Scan for the cell matching the given text and deliver its (x, y) coordinate at center. 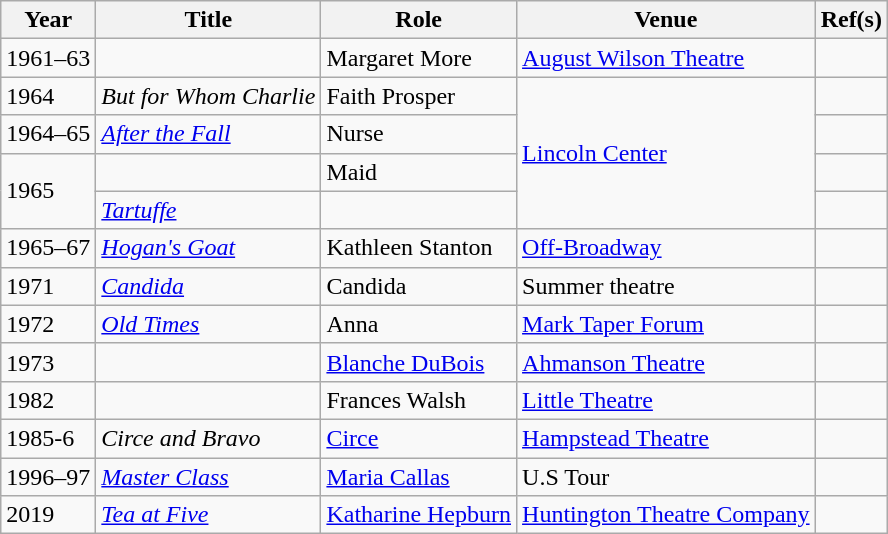
1964 (48, 96)
Anna (419, 324)
Year (48, 20)
1982 (48, 400)
Circe and Bravo (208, 438)
But for Whom Charlie (208, 96)
Old Times (208, 324)
Circe (419, 438)
1972 (48, 324)
1965–67 (48, 248)
Lincoln Center (666, 153)
1964–65 (48, 134)
Ref(s) (851, 20)
Huntington Theatre Company (666, 515)
Summer theatre (666, 286)
Katharine Hepburn (419, 515)
1996–97 (48, 477)
Master Class (208, 477)
Off-Broadway (666, 248)
Faith Prosper (419, 96)
Hampstead Theatre (666, 438)
1985-6 (48, 438)
Little Theatre (666, 400)
1961–63 (48, 58)
1971 (48, 286)
Kathleen Stanton (419, 248)
Maria Callas (419, 477)
Maid (419, 172)
August Wilson Theatre (666, 58)
1965 (48, 191)
Margaret More (419, 58)
Blanche DuBois (419, 362)
Nurse (419, 134)
Title (208, 20)
Ahmanson Theatre (666, 362)
Tea at Five (208, 515)
U.S Tour (666, 477)
1973 (48, 362)
Frances Walsh (419, 400)
2019 (48, 515)
Mark Taper Forum (666, 324)
Venue (666, 20)
Hogan's Goat (208, 248)
Tartuffe (208, 210)
After the Fall (208, 134)
Role (419, 20)
